Scan for the cell matching the given text and deliver its [x, y] coordinate at center. 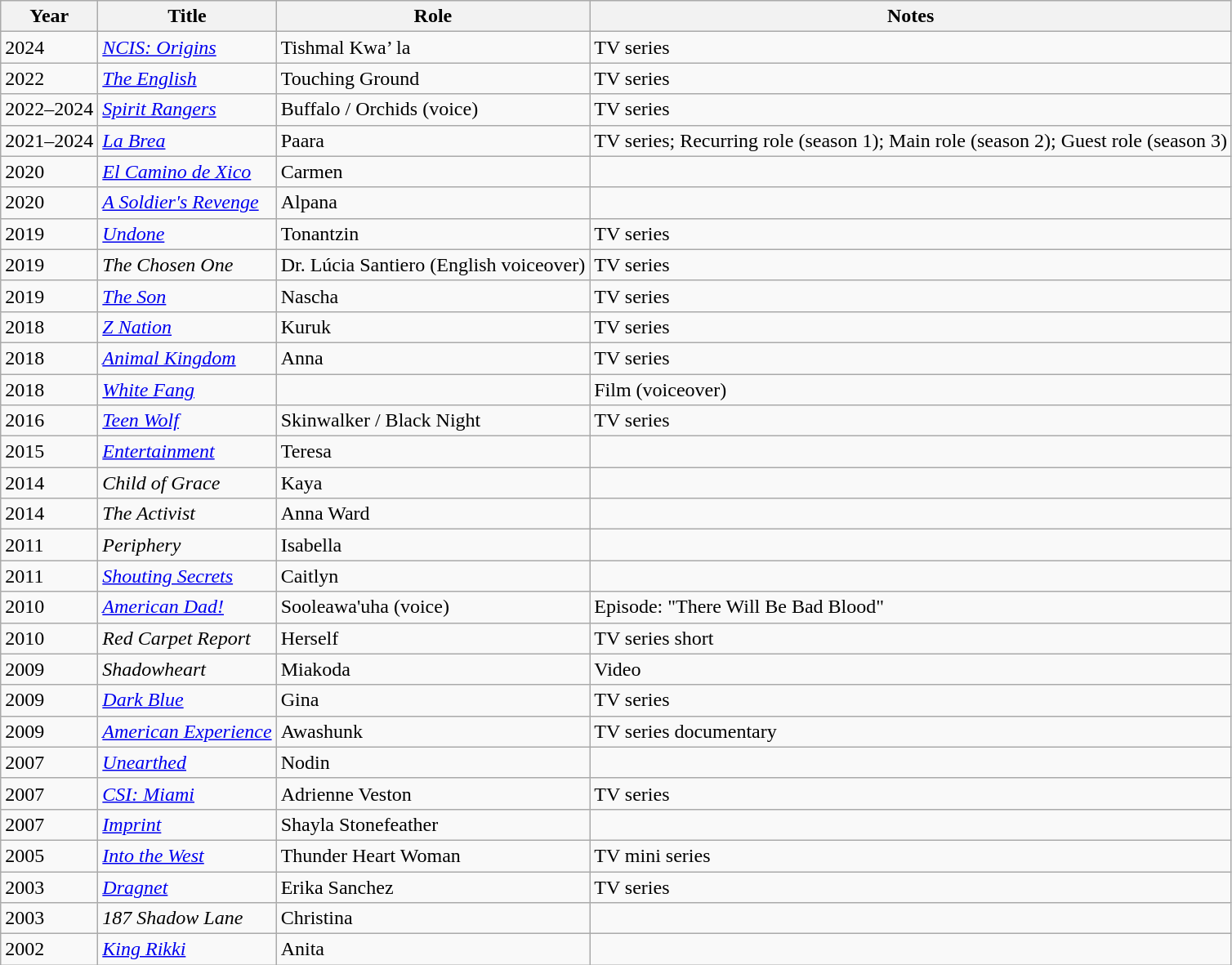
Notes [911, 16]
2002 [49, 949]
Adrienne Veston [433, 793]
Gina [433, 700]
Caitlyn [433, 576]
Nodin [433, 762]
2016 [49, 421]
A Soldier's Revenge [187, 203]
Child of Grace [187, 483]
2022–2024 [49, 109]
Alpana [433, 203]
Anita [433, 949]
Undone [187, 234]
The English [187, 78]
Teresa [433, 452]
Film (voiceover) [911, 390]
Christina [433, 918]
Tishmal Kwa’ la [433, 47]
Imprint [187, 824]
Shayla Stonefeather [433, 824]
Paara [433, 141]
Nascha [433, 296]
187 Shadow Lane [187, 918]
Dragnet [187, 887]
Kuruk [433, 327]
Erika Sanchez [433, 887]
Teen Wolf [187, 421]
Z Nation [187, 327]
Entertainment [187, 452]
Touching Ground [433, 78]
Title [187, 16]
La Brea [187, 141]
Tonantzin [433, 234]
Year [49, 16]
Sooleawa'uha (voice) [433, 607]
Dark Blue [187, 700]
The Activist [187, 514]
Periphery [187, 545]
Anna [433, 358]
El Camino de Xico [187, 172]
2024 [49, 47]
American Dad! [187, 607]
TV series; Recurring role (season 1); Main role (season 2); Guest role (season 3) [911, 141]
American Experience [187, 731]
Skinwalker / Black Night [433, 421]
2021–2024 [49, 141]
2022 [49, 78]
Buffalo / Orchids (voice) [433, 109]
2015 [49, 452]
White Fang [187, 390]
CSI: Miami [187, 793]
Isabella [433, 545]
Kaya [433, 483]
Shadowheart [187, 669]
The Son [187, 296]
King Rikki [187, 949]
Into the West [187, 856]
Animal Kingdom [187, 358]
Carmen [433, 172]
TV mini series [911, 856]
Role [433, 16]
TV series short [911, 638]
NCIS: Origins [187, 47]
Miakoda [433, 669]
The Chosen One [187, 265]
Shouting Secrets [187, 576]
Awashunk [433, 731]
Herself [433, 638]
TV series documentary [911, 731]
Unearthed [187, 762]
2005 [49, 856]
Video [911, 669]
Dr. Lúcia Santiero (English voiceover) [433, 265]
Anna Ward [433, 514]
Spirit Rangers [187, 109]
Episode: "There Will Be Bad Blood" [911, 607]
Thunder Heart Woman [433, 856]
Red Carpet Report [187, 638]
